Capture the cell that displays the provided text and extract its [x, y] central coordinate. 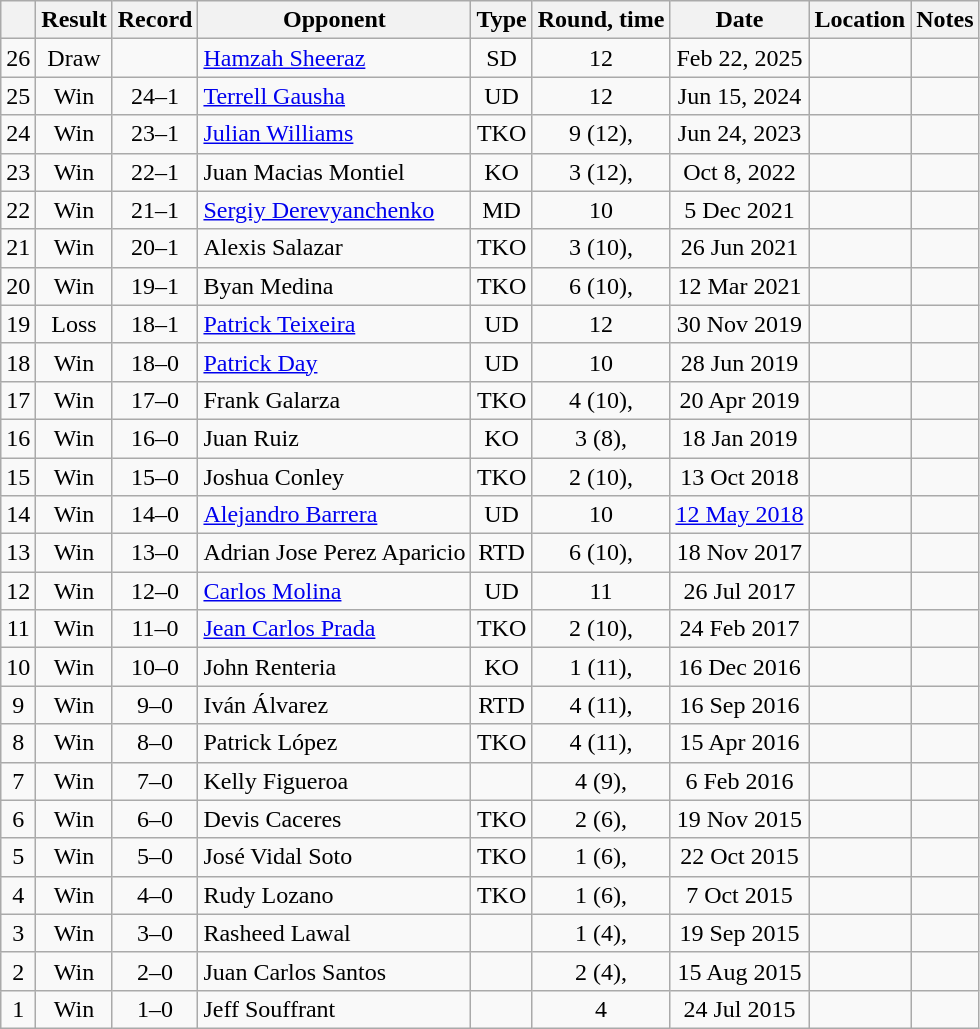
Round, time [601, 20]
22–1 [155, 172]
3–0 [155, 933]
8 [18, 743]
2 (6), [601, 819]
Rudy Lozano [334, 895]
John Renteria [334, 667]
1–0 [155, 1009]
11–0 [155, 629]
16 [18, 438]
Joshua Conley [334, 477]
14–0 [155, 515]
23–1 [155, 134]
8–0 [155, 743]
2 (4), [601, 971]
18–1 [155, 324]
2 [18, 971]
12 May 2018 [740, 515]
Adrian Jose Perez Aparicio [334, 553]
10–0 [155, 667]
9 (12), [601, 134]
12–0 [155, 591]
Patrick Day [334, 362]
Jean Carlos Prada [334, 629]
5–0 [155, 857]
3 (10), [601, 248]
Patrick Teixeira [334, 324]
9–0 [155, 705]
Devis Caceres [334, 819]
Patrick López [334, 743]
Feb 22, 2025 [740, 58]
15 Apr 2016 [740, 743]
16 Sep 2016 [740, 705]
16–0 [155, 438]
3 (12), [601, 172]
Date [740, 20]
22 Oct 2015 [740, 857]
Iván Álvarez [334, 705]
20–1 [155, 248]
19–1 [155, 286]
SD [502, 58]
13–0 [155, 553]
Juan Macias Montiel [334, 172]
Julian Williams [334, 134]
24 Feb 2017 [740, 629]
7 [18, 781]
José Vidal Soto [334, 857]
24–1 [155, 96]
26 Jun 2021 [740, 248]
Byan Medina [334, 286]
Hamzah Sheeraz [334, 58]
Carlos Molina [334, 591]
5 Dec 2021 [740, 210]
3 [18, 933]
18 Nov 2017 [740, 553]
Oct 8, 2022 [740, 172]
17–0 [155, 400]
4 (10), [601, 400]
MD [502, 210]
2–0 [155, 971]
28 Jun 2019 [740, 362]
15 [18, 477]
19 Nov 2015 [740, 819]
5 [18, 857]
24 Jul 2015 [740, 1009]
6 Feb 2016 [740, 781]
3 (8), [601, 438]
22 [18, 210]
26 Jul 2017 [740, 591]
19 [18, 324]
13 [18, 553]
Jun 24, 2023 [740, 134]
Opponent [334, 20]
4–0 [155, 895]
18 Jan 2019 [740, 438]
7 Oct 2015 [740, 895]
Terrell Gausha [334, 96]
13 Oct 2018 [740, 477]
Juan Carlos Santos [334, 971]
Alexis Salazar [334, 248]
Rasheed Lawal [334, 933]
9 [18, 705]
18–0 [155, 362]
20 [18, 286]
6 [18, 819]
14 [18, 515]
7–0 [155, 781]
Record [155, 20]
21 [18, 248]
Jeff Souffrant [334, 1009]
26 [18, 58]
23 [18, 172]
24 [18, 134]
Location [860, 20]
Type [502, 20]
30 Nov 2019 [740, 324]
15–0 [155, 477]
Result [74, 20]
Sergiy Derevyanchenko [334, 210]
Frank Galarza [334, 400]
12 Mar 2021 [740, 286]
18 [18, 362]
Alejandro Barrera [334, 515]
4 (9), [601, 781]
Loss [74, 324]
1 (11), [601, 667]
16 Dec 2016 [740, 667]
Jun 15, 2024 [740, 96]
6–0 [155, 819]
15 Aug 2015 [740, 971]
1 [18, 1009]
20 Apr 2019 [740, 400]
Draw [74, 58]
1 (4), [601, 933]
Juan Ruiz [334, 438]
21–1 [155, 210]
25 [18, 96]
Notes [945, 20]
17 [18, 400]
Kelly Figueroa [334, 781]
19 Sep 2015 [740, 933]
